From the cell containing the given text, extract its center point as (X, Y) coordinate. 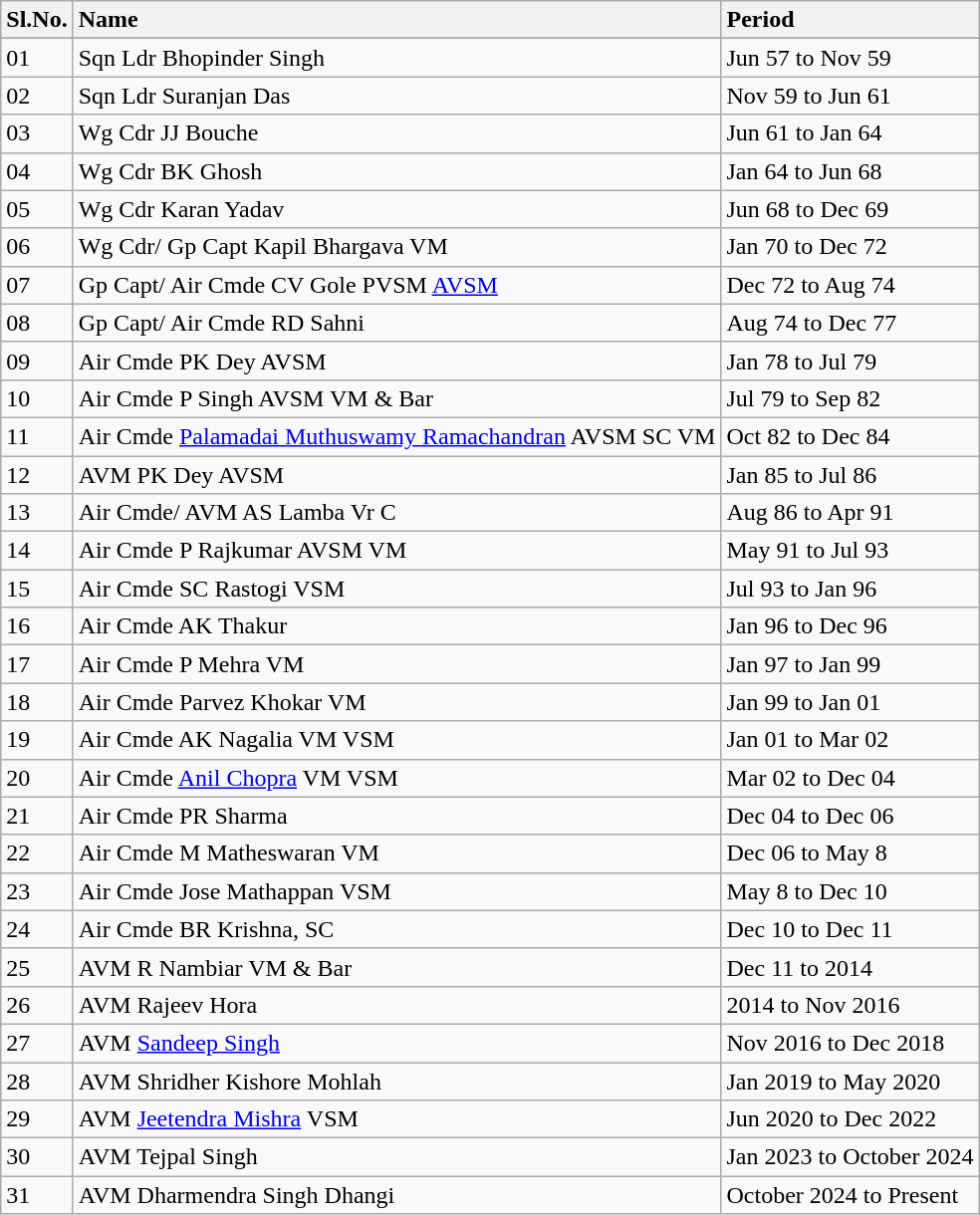
Air Cmde PR Sharma (396, 816)
Jul 93 to Jan 96 (851, 589)
Nov 2016 to Dec 2018 (851, 1043)
Aug 74 to Dec 77 (851, 323)
26 (37, 1005)
Jan 64 to Jun 68 (851, 171)
AVM R Nambiar VM & Bar (396, 967)
18 (37, 702)
Dec 04 to Dec 06 (851, 816)
Aug 86 to Apr 91 (851, 513)
Jan 99 to Jan 01 (851, 702)
AVM Rajeev Hora (396, 1005)
09 (37, 361)
Air Cmde P Rajkumar AVSM VM (396, 551)
Wg Cdr JJ Bouche (396, 133)
23 (37, 891)
Air Cmde Anil Chopra VM VSM (396, 778)
Air Cmde P Mehra VM (396, 664)
May 8 to Dec 10 (851, 891)
10 (37, 398)
01 (37, 58)
Air Cmde PK Dey AVSM (396, 361)
Mar 02 to Dec 04 (851, 778)
14 (37, 551)
Wg Cdr/ Gp Capt Kapil Bhargava VM (396, 247)
03 (37, 133)
Jun 68 to Dec 69 (851, 209)
Gp Capt/ Air Cmde CV Gole PVSM AVSM (396, 285)
22 (37, 853)
AVM Jeetendra Mishra VSM (396, 1119)
Oct 82 to Dec 84 (851, 436)
Jan 70 to Dec 72 (851, 247)
2014 to Nov 2016 (851, 1005)
May 91 to Jul 93 (851, 551)
11 (37, 436)
Dec 06 to May 8 (851, 853)
Air Cmde Parvez Khokar VM (396, 702)
Air Cmde/ AVM AS Lamba Vr C (396, 513)
Jan 01 to Mar 02 (851, 740)
Jun 57 to Nov 59 (851, 58)
Sl.No. (37, 20)
27 (37, 1043)
October 2024 to Present (851, 1195)
Dec 10 to Dec 11 (851, 929)
19 (37, 740)
Gp Capt/ Air Cmde RD Sahni (396, 323)
Jan 97 to Jan 99 (851, 664)
Air Cmde AK Nagalia VM VSM (396, 740)
02 (37, 96)
12 (37, 475)
Air Cmde SC Rastogi VSM (396, 589)
Wg Cdr BK Ghosh (396, 171)
Jan 78 to Jul 79 (851, 361)
AVM Sandeep Singh (396, 1043)
Air Cmde Jose Mathappan VSM (396, 891)
Jun 61 to Jan 64 (851, 133)
16 (37, 626)
Jun 2020 to Dec 2022 (851, 1119)
Sqn Ldr Bhopinder Singh (396, 58)
AVM PK Dey AVSM (396, 475)
30 (37, 1157)
Nov 59 to Jun 61 (851, 96)
Dec 72 to Aug 74 (851, 285)
Jul 79 to Sep 82 (851, 398)
Jan 2023 to October 2024 (851, 1157)
AVM Shridher Kishore Mohlah (396, 1081)
Air Cmde Palamadai Muthuswamy Ramachandran AVSM SC VM (396, 436)
Sqn Ldr Suranjan Das (396, 96)
28 (37, 1081)
Wg Cdr Karan Yadav (396, 209)
07 (37, 285)
Air Cmde AK Thakur (396, 626)
04 (37, 171)
24 (37, 929)
AVM Dharmendra Singh Dhangi (396, 1195)
15 (37, 589)
Air Cmde BR Krishna, SC (396, 929)
31 (37, 1195)
20 (37, 778)
25 (37, 967)
13 (37, 513)
Air Cmde M Matheswaran VM (396, 853)
AVM Tejpal Singh (396, 1157)
Jan 2019 to May 2020 (851, 1081)
06 (37, 247)
Jan 85 to Jul 86 (851, 475)
Air Cmde P Singh AVSM VM & Bar (396, 398)
Name (396, 20)
Dec 11 to 2014 (851, 967)
17 (37, 664)
08 (37, 323)
29 (37, 1119)
Jan 96 to Dec 96 (851, 626)
Period (851, 20)
05 (37, 209)
21 (37, 816)
